From the cell containing the given text, extract its center point as (x, y) coordinate. 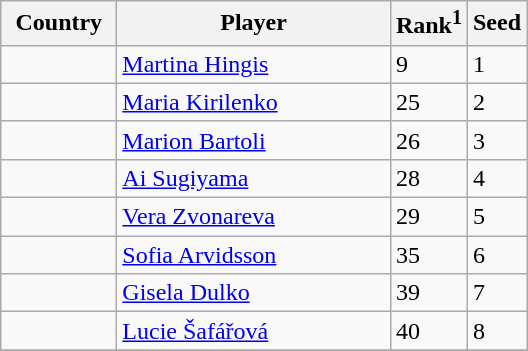
35 (428, 255)
Rank1 (428, 24)
25 (428, 102)
2 (496, 102)
Maria Kirilenko (254, 102)
Seed (496, 24)
7 (496, 293)
40 (428, 331)
1 (496, 64)
Gisela Dulko (254, 293)
Martina Hingis (254, 64)
Marion Bartoli (254, 140)
29 (428, 217)
Vera Zvonareva (254, 217)
5 (496, 217)
9 (428, 64)
Sofia Arvidsson (254, 255)
28 (428, 178)
4 (496, 178)
3 (496, 140)
Lucie Šafářová (254, 331)
Ai Sugiyama (254, 178)
39 (428, 293)
8 (496, 331)
Country (59, 24)
26 (428, 140)
Player (254, 24)
6 (496, 255)
